Return [X, Y] of the center of cell containing provided text 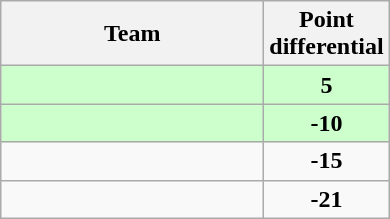
-10 [326, 123]
Point differential [326, 34]
-15 [326, 161]
5 [326, 85]
Team [132, 34]
-21 [326, 199]
